Extract the (X, Y) coordinate from the center of the cell holding the provided text.  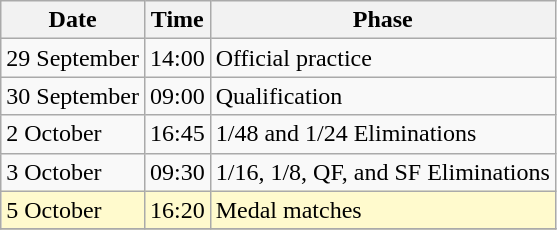
14:00 (177, 58)
Time (177, 20)
Official practice (382, 58)
Date (73, 20)
16:45 (177, 134)
Qualification (382, 96)
5 October (73, 210)
30 September (73, 96)
16:20 (177, 210)
2 October (73, 134)
09:00 (177, 96)
1/16, 1/8, QF, and SF Eliminations (382, 172)
Medal matches (382, 210)
Phase (382, 20)
29 September (73, 58)
1/48 and 1/24 Eliminations (382, 134)
3 October (73, 172)
09:30 (177, 172)
